Determine the (x, y) coordinate at the center of the cell enclosing the given text.  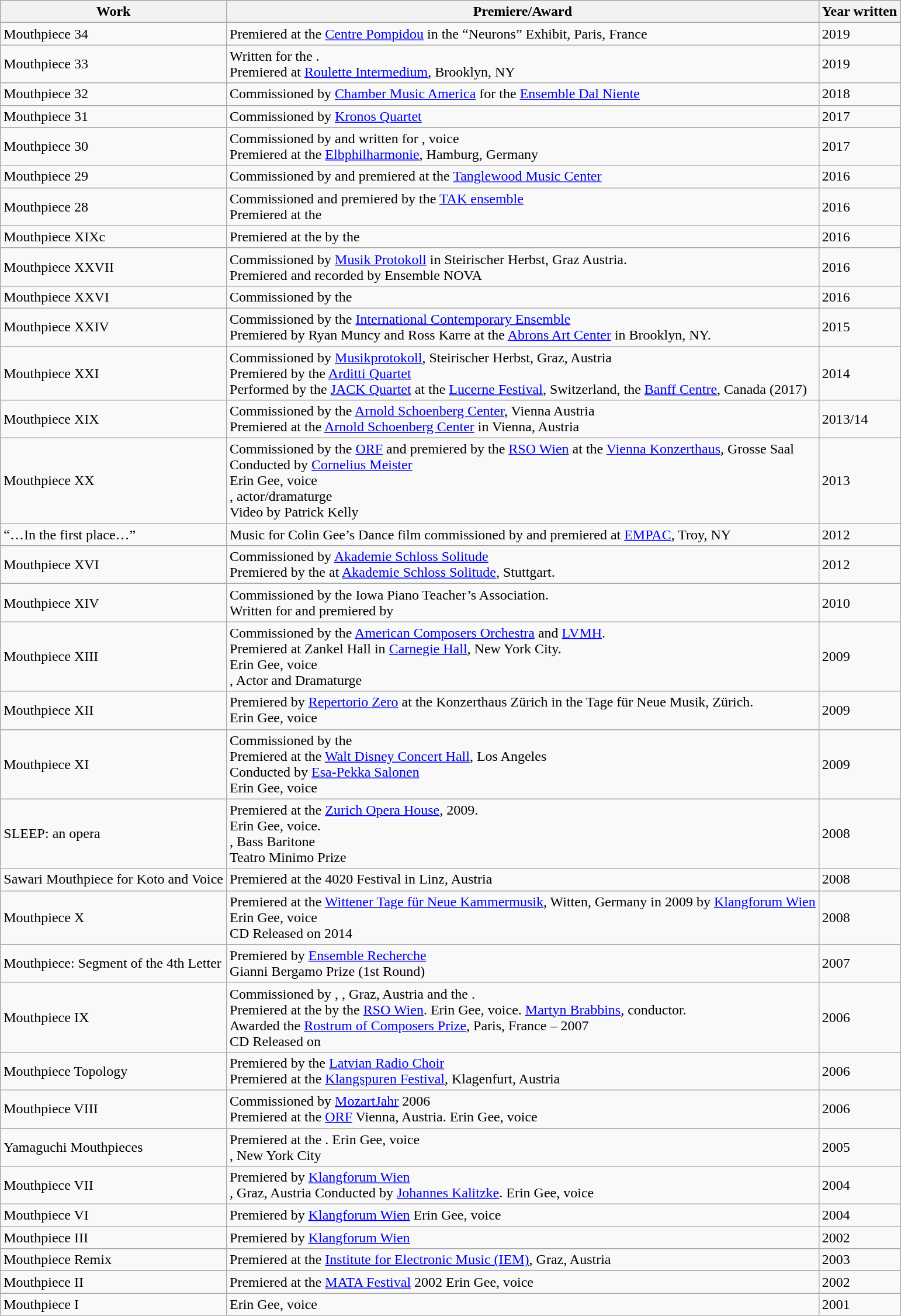
Premiered by Ensemble RechercheGianni Bergamo Prize (1st Round) (523, 963)
Premiered by Klangforum Wien, Graz, Austria Conducted by Johannes Kalitzke. Erin Gee, voice (523, 1185)
Work (113, 12)
Mouthpiece I (113, 1304)
Mouthpiece XXVII (113, 266)
2007 (859, 963)
Mouthpiece III (113, 1238)
Premiered by Klangforum Wien (523, 1238)
2001 (859, 1304)
Commissioned by Kronos Quartet (523, 116)
Commissioned by and written for , voicePremiered at the Elbphilharmonie, Hamburg, Germany (523, 146)
2003 (859, 1260)
Mouthpiece XI (113, 764)
Mouthpiece IX (113, 1017)
Mouthpiece VII (113, 1185)
Premiered by the Latvian Radio ChoirPremiered at the Klangspuren Festival, Klagenfurt, Austria (523, 1071)
Mouthpiece 28 (113, 207)
Yamaguchi Mouthpieces (113, 1147)
Premiered at the MATA Festival 2002 Erin Gee, voice (523, 1282)
Commissioned by Akademie Schloss SolitudePremiered by the at Akademie Schloss Solitude, Stuttgart. (523, 565)
Erin Gee, voice (523, 1304)
Mouthpiece XIV (113, 603)
2013 (859, 481)
Premiered at the Centre Pompidou in the “Neurons” Exhibit, Paris, France (523, 34)
Mouthpiece VIII (113, 1109)
Commissioned by Musik Protokoll in Steirischer Herbst, Graz Austria.Premiered and recorded by Ensemble NOVA (523, 266)
Premiered at the Institute for Electronic Music (IEM), Graz, Austria (523, 1260)
Mouthpiece 33 (113, 64)
Mouthpiece: Segment of the 4th Letter (113, 963)
Year written (859, 12)
Commissioned by the Iowa Piano Teacher’s Association.Written for and premiered by (523, 603)
Premiered at the Wittener Tage für Neue Kammermusik, Witten, Germany in 2009 by Klangforum WienErin Gee, voiceCD Released on 2014 (523, 917)
Music for Colin Gee’s Dance film commissioned by and premiered at EMPAC, Troy, NY (523, 535)
Mouthpiece 30 (113, 146)
Mouthpiece 34 (113, 34)
Mouthpiece X (113, 917)
Mouthpiece XIII (113, 657)
Premiered by Repertorio Zero at the Konzerthaus Zürich in the Tage für Neue Musik, Zürich.Erin Gee, voice (523, 711)
Premiered at the by the (523, 237)
Mouthpiece XX (113, 481)
SLEEP: an opera (113, 833)
Sawari Mouthpiece for Koto and Voice (113, 879)
Mouthpiece XVI (113, 565)
2010 (859, 603)
Premiered at the Zurich Opera House, 2009.Erin Gee, voice., Bass BaritoneTeatro Minimo Prize (523, 833)
Commissioned by the (523, 297)
Mouthpiece VI (113, 1215)
Mouthpiece 31 (113, 116)
Mouthpiece XXVI (113, 297)
Commissioned and premiered by the TAK ensemblePremiered at the (523, 207)
Written for the .Premiered at Roulette Intermedium, Brooklyn, NY (523, 64)
Mouthpiece Remix (113, 1260)
Premiere/Award (523, 12)
Commissioned by the Premiered at the Walt Disney Concert Hall, Los AngelesConducted by Esa-Pekka SalonenErin Gee, voice (523, 764)
Commissioned by the International Contemporary EnsemblePremiered by Ryan Muncy and Ross Karre at the Abrons Art Center in Brooklyn, NY. (523, 327)
Mouthpiece II (113, 1282)
2013/14 (859, 420)
Mouthpiece XXI (113, 373)
Mouthpiece XXIV (113, 327)
Mouthpiece XIXc (113, 237)
“…In the first place…” (113, 535)
Mouthpiece Topology (113, 1071)
Mouthpiece XII (113, 711)
Premiered at the 4020 Festival in Linz, Austria (523, 879)
Commissioned by the Arnold Schoenberg Center, Vienna AustriaPremiered at the Arnold Schoenberg Center in Vienna, Austria (523, 420)
Mouthpiece 29 (113, 176)
Commissioned by MozartJahr 2006Premiered at the ORF Vienna, Austria. Erin Gee, voice (523, 1109)
Premiered by Klangforum Wien Erin Gee, voice (523, 1215)
2018 (859, 94)
Commissioned by and premiered at the Tanglewood Music Center (523, 176)
Commissioned by Chamber Music America for the Ensemble Dal Niente (523, 94)
2015 (859, 327)
Premiered at the . Erin Gee, voice, New York City (523, 1147)
Mouthpiece 32 (113, 94)
2014 (859, 373)
2005 (859, 1147)
Mouthpiece XIX (113, 420)
